From the cell containing the given text, extract its center point as [X, Y] coordinate. 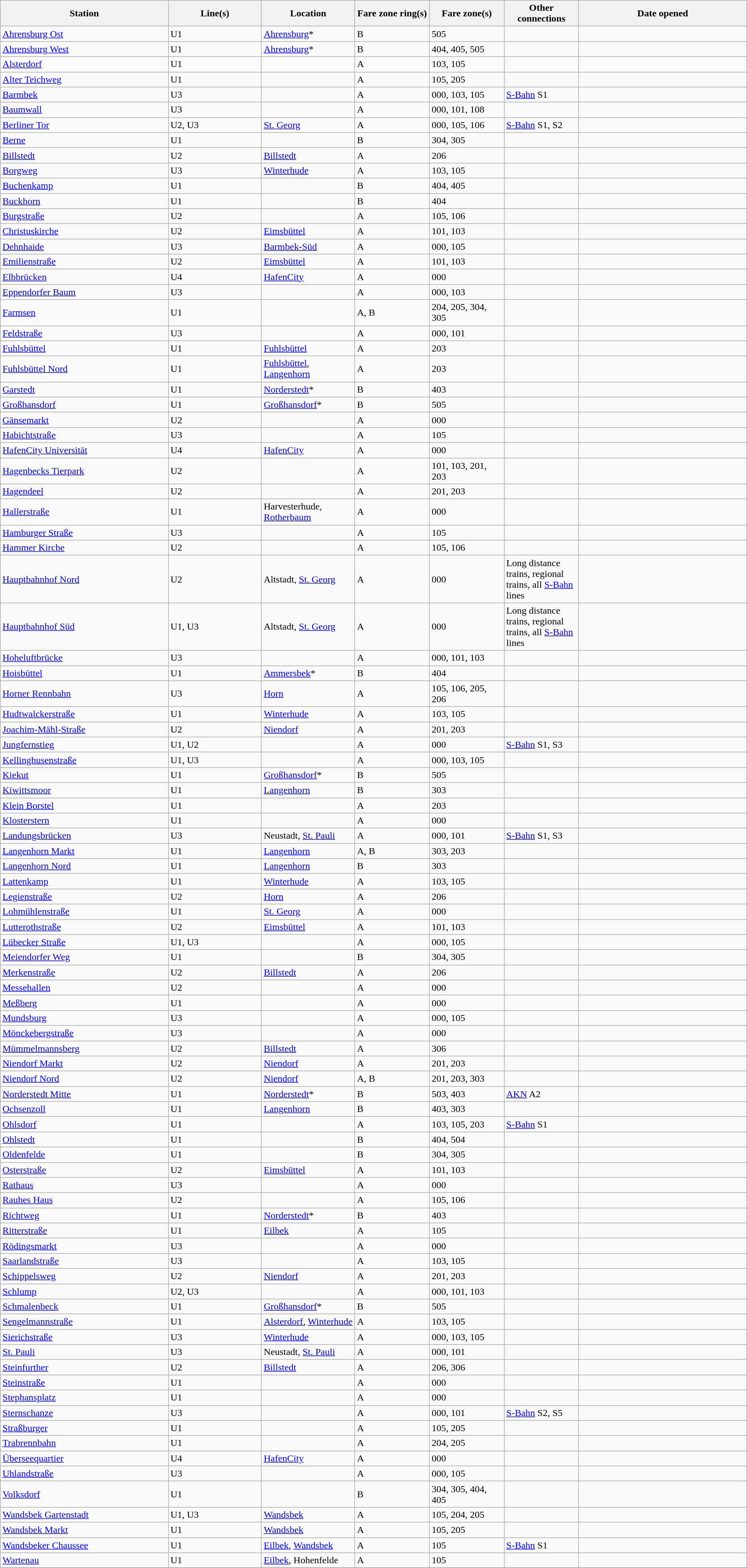
Baumwall [85, 110]
101, 103, 201, 203 [467, 471]
Hagenbecks Tierpark [85, 471]
Hauptbahnhof Nord [85, 579]
Schippelsweg [85, 1276]
Sierichstraße [85, 1337]
Alsterdorf, Winterhude [308, 1322]
105, 204, 205 [467, 1515]
Meßberg [85, 1003]
S-Bahn S1, S2 [541, 125]
Legienstraße [85, 897]
Lübecker Straße [85, 942]
Elbbrücken [85, 277]
Hoheluftbrücke [85, 658]
Steinstraße [85, 1382]
Lattenkamp [85, 881]
Fare zone(s) [467, 14]
Garstedt [85, 389]
Sengelmannstraße [85, 1322]
000, 101, 108 [467, 110]
Norderstedt Mitte [85, 1094]
304, 305, 404, 405 [467, 1494]
Dehnhaide [85, 247]
Line(s) [215, 14]
Eilbek [308, 1230]
Mönckebergstraße [85, 1033]
Hammer Kirche [85, 548]
Schmalenbeck [85, 1307]
Langenhorn Nord [85, 866]
Borgweg [85, 170]
Ohlsdorf [85, 1124]
Ohlstedt [85, 1139]
Sternschanze [85, 1413]
Harvesterhude, Rotherbaum [308, 512]
Buckhorn [85, 201]
S-Bahn S2, S5 [541, 1413]
Date opened [662, 14]
Lutterothstraße [85, 927]
Hoisbüttel [85, 673]
Berne [85, 140]
Wandsbek Markt [85, 1530]
HafenCity Universität [85, 450]
Klein Borstel [85, 806]
Steinfurther [85, 1367]
Feldstraße [85, 333]
Eppendorfer Baum [85, 292]
Ahrensburg Ost [85, 34]
103, 105, 203 [467, 1124]
Niendorf Nord [85, 1079]
Ritterstraße [85, 1230]
Farmsen [85, 313]
Alter Teichweg [85, 79]
Langenhorn Markt [85, 851]
Landungsbrücken [85, 836]
Osterstraße [85, 1170]
Emilienstraße [85, 262]
Ahrensburg West [85, 49]
Hamburger Straße [85, 533]
303, 203 [467, 851]
Messehallen [85, 987]
Berliner Tor [85, 125]
Hauptbahnhof Süd [85, 626]
Großhansdorf [85, 405]
204, 205 [467, 1443]
Ochsenzoll [85, 1109]
Barmbek-Süd [308, 247]
Mundsburg [85, 1018]
Gänsemarkt [85, 420]
Joachim-Mähl-Straße [85, 729]
201, 203, 303 [467, 1079]
Location [308, 14]
Niendorf Markt [85, 1064]
Fuhlsbüttel Nord [85, 369]
204, 205, 304, 305 [467, 313]
Burgstraße [85, 216]
Wartenau [85, 1560]
Volksdorf [85, 1494]
St. Pauli [85, 1352]
Straßburger [85, 1428]
404, 504 [467, 1139]
Wandsbeker Chaussee [85, 1545]
Alsterdorf [85, 64]
306 [467, 1048]
Eilbek, Hohenfelde [308, 1560]
000, 105, 106 [467, 125]
Horner Rennbahn [85, 693]
Fuhlsbüttel, Langenhorn [308, 369]
503, 403 [467, 1094]
Barmbek [85, 95]
Uhlandstraße [85, 1473]
Fare zone ring(s) [392, 14]
Kellinghusenstraße [85, 760]
Stephansplatz [85, 1398]
404, 405, 505 [467, 49]
AKN A2 [541, 1094]
Lohmühlenstraße [85, 912]
Trabrennbahn [85, 1443]
Eilbek, Wandsbek [308, 1545]
Rathaus [85, 1185]
U1, U2 [215, 745]
Mümmelmannsberg [85, 1048]
Oldenfelde [85, 1155]
Ammersbek* [308, 673]
Christuskirche [85, 231]
Schlump [85, 1292]
Saarlandstraße [85, 1261]
Habichtstraße [85, 435]
000, 103 [467, 292]
Station [85, 14]
Merkenstraße [85, 972]
Wandsbek Gartenstadt [85, 1515]
Kiekut [85, 775]
Meiendorfer Weg [85, 957]
Hagendeel [85, 492]
Rauhes Haus [85, 1200]
206, 306 [467, 1367]
Richtweg [85, 1215]
Überseequartier [85, 1458]
Klosterstern [85, 821]
Jungfernstieg [85, 745]
105, 106, 205, 206 [467, 693]
Hallerstraße [85, 512]
403, 303 [467, 1109]
404, 405 [467, 186]
Hudtwalckerstraße [85, 714]
Buchenkamp [85, 186]
Rödingsmarkt [85, 1246]
Kiwittsmoor [85, 790]
Other connections [541, 14]
